Return the [X, Y] coordinate for the center point of the cell that contains the specified text.  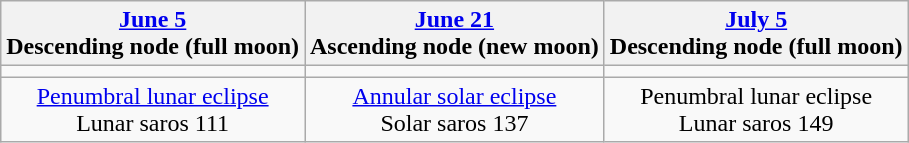
June 21Ascending node (new moon) [454, 34]
June 5Descending node (full moon) [153, 34]
Penumbral lunar eclipseLunar saros 111 [153, 110]
July 5Descending node (full moon) [756, 34]
Penumbral lunar eclipseLunar saros 149 [756, 110]
Annular solar eclipseSolar saros 137 [454, 110]
